Capture the cell that displays the provided text and extract its [X, Y] central coordinate. 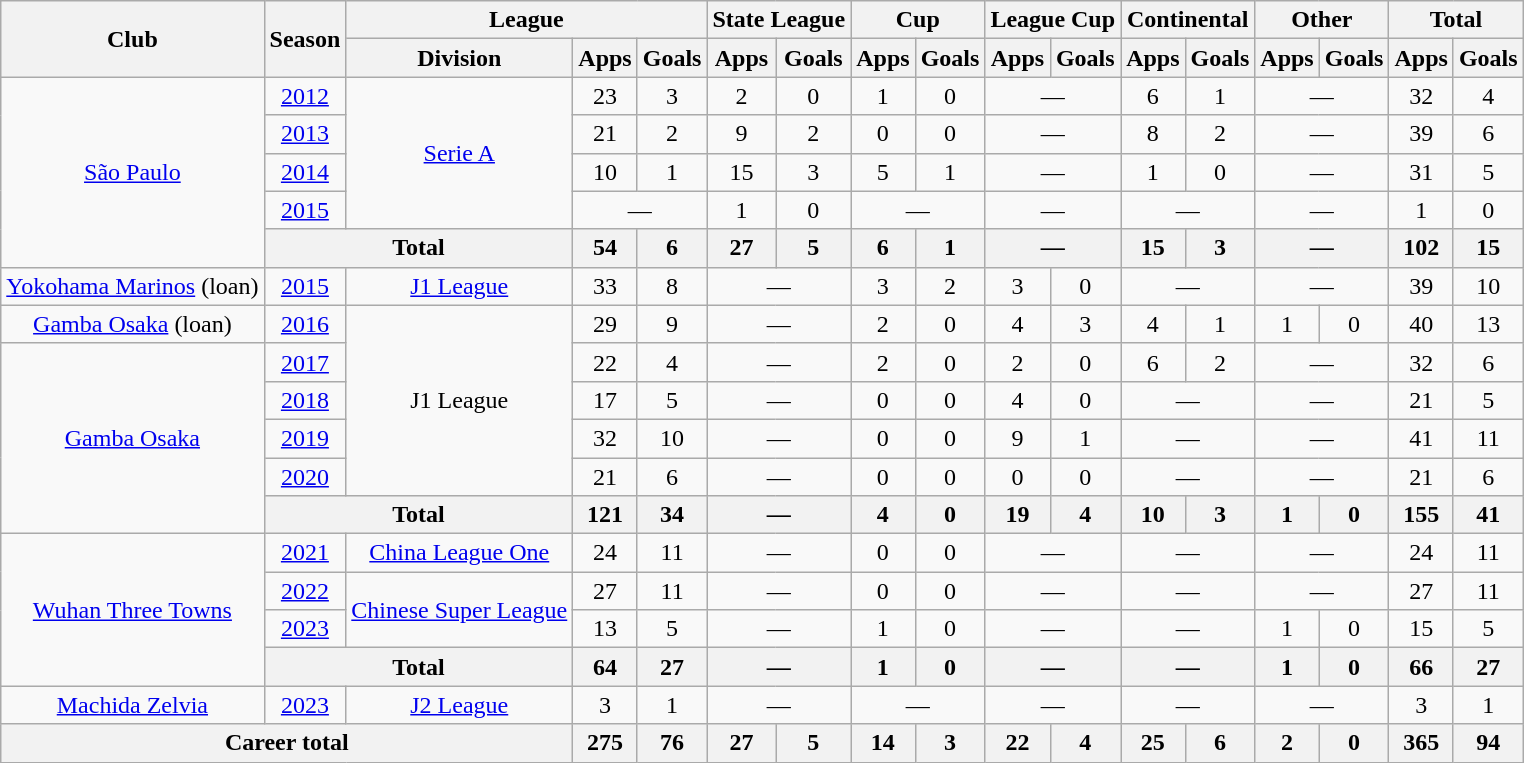
33 [605, 286]
J2 League [460, 705]
Gamba Osaka (loan) [132, 324]
2012 [305, 96]
54 [605, 248]
365 [1421, 743]
Career total [287, 743]
29 [605, 324]
17 [605, 400]
31 [1421, 172]
2014 [305, 172]
14 [883, 743]
Club [132, 39]
League Cup [1053, 20]
São Paulo [132, 172]
94 [1488, 743]
2013 [305, 134]
2018 [305, 400]
76 [672, 743]
2016 [305, 324]
Season [305, 39]
Yokohama Marinos (loan) [132, 286]
State League [779, 20]
66 [1421, 667]
102 [1421, 248]
2020 [305, 477]
34 [672, 515]
64 [605, 667]
Other [1322, 20]
Continental [1188, 20]
Serie A [460, 153]
2021 [305, 553]
League [526, 20]
Wuhan Three Towns [132, 610]
25 [1153, 743]
2019 [305, 438]
Cup [918, 20]
Division [460, 58]
Machida Zelvia [132, 705]
19 [1018, 515]
40 [1421, 324]
121 [605, 515]
Chinese Super League [460, 610]
155 [1421, 515]
Gamba Osaka [132, 438]
China League One [460, 553]
23 [605, 96]
2017 [305, 362]
2022 [305, 591]
275 [605, 743]
